Return (X, Y) of the center of cell containing provided text 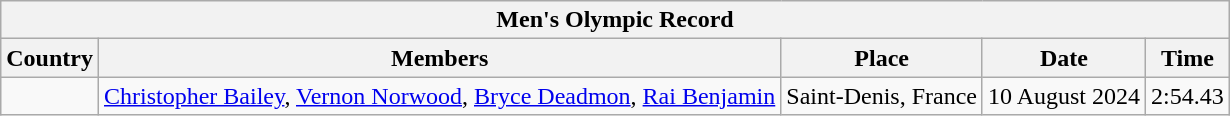
Place (882, 58)
2:54.43 (1188, 96)
Country (50, 58)
Christopher Bailey, Vernon Norwood, Bryce Deadmon, Rai Benjamin (439, 96)
Date (1064, 58)
10 August 2024 (1064, 96)
Members (439, 58)
Saint-Denis, France (882, 96)
Men's Olympic Record (616, 20)
Time (1188, 58)
